Scan for the cell matching the given text and deliver its (x, y) coordinate at center. 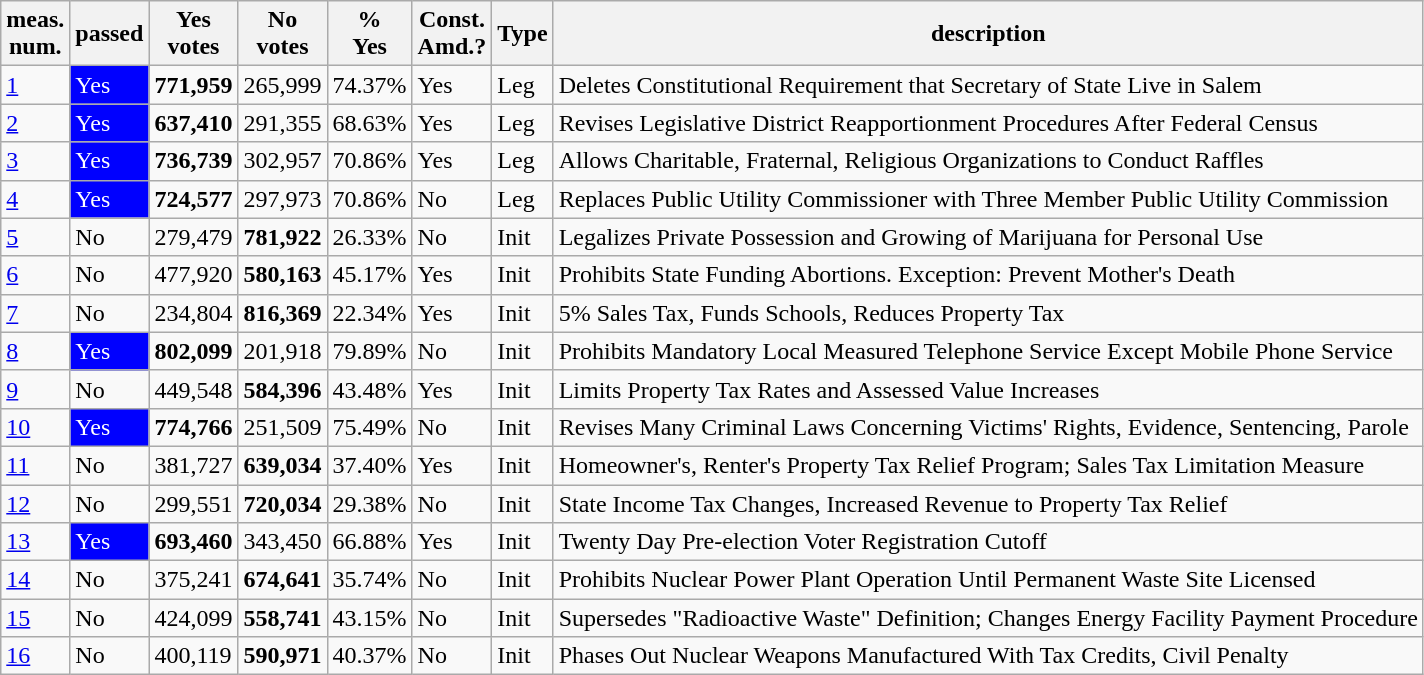
1 (36, 85)
802,099 (194, 351)
Type (522, 34)
Limits Property Tax Rates and Assessed Value Increases (988, 389)
9 (36, 389)
Const.Amd.? (452, 34)
37.40% (370, 465)
Prohibits Nuclear Power Plant Operation Until Permanent Waste Site Licensed (988, 580)
29.38% (370, 503)
297,973 (282, 199)
637,410 (194, 123)
Legalizes Private Possession and Growing of Marijuana for Personal Use (988, 237)
291,355 (282, 123)
8 (36, 351)
477,920 (194, 275)
26.33% (370, 237)
Deletes Constitutional Requirement that Secretary of State Live in Salem (988, 85)
774,766 (194, 427)
Replaces Public Utility Commissioner with Three Member Public Utility Commission (988, 199)
724,577 (194, 199)
Prohibits State Funding Abortions. Exception: Prevent Mother's Death (988, 275)
375,241 (194, 580)
%Yes (370, 34)
State Income Tax Changes, Increased Revenue to Property Tax Relief (988, 503)
381,727 (194, 465)
580,163 (282, 275)
12 (36, 503)
meas.num. (36, 34)
Prohibits Mandatory Local Measured Telephone Service Except Mobile Phone Service (988, 351)
66.88% (370, 542)
14 (36, 580)
16 (36, 656)
590,971 (282, 656)
736,739 (194, 161)
68.63% (370, 123)
Twenty Day Pre-election Voter Registration Cutoff (988, 542)
771,959 (194, 85)
201,918 (282, 351)
234,804 (194, 313)
5 (36, 237)
4 (36, 199)
75.49% (370, 427)
584,396 (282, 389)
10 (36, 427)
Phases Out Nuclear Weapons Manufactured With Tax Credits, Civil Penalty (988, 656)
45.17% (370, 275)
Revises Legislative District Reapportionment Procedures After Federal Census (988, 123)
Novotes (282, 34)
302,957 (282, 161)
Revises Many Criminal Laws Concerning Victims' Rights, Evidence, Sentencing, Parole (988, 427)
781,922 (282, 237)
400,119 (194, 656)
43.15% (370, 618)
693,460 (194, 542)
35.74% (370, 580)
Yesvotes (194, 34)
816,369 (282, 313)
Allows Charitable, Fraternal, Religious Organizations to Conduct Raffles (988, 161)
639,034 (282, 465)
674,641 (282, 580)
265,999 (282, 85)
11 (36, 465)
40.37% (370, 656)
Homeowner's, Renter's Property Tax Relief Program; Sales Tax Limitation Measure (988, 465)
7 (36, 313)
424,099 (194, 618)
22.34% (370, 313)
74.37% (370, 85)
passed (110, 34)
299,551 (194, 503)
251,509 (282, 427)
15 (36, 618)
Supersedes "Radioactive Waste" Definition; Changes Energy Facility Payment Procedure (988, 618)
720,034 (282, 503)
343,450 (282, 542)
5% Sales Tax, Funds Schools, Reduces Property Tax (988, 313)
79.89% (370, 351)
558,741 (282, 618)
6 (36, 275)
2 (36, 123)
3 (36, 161)
description (988, 34)
449,548 (194, 389)
279,479 (194, 237)
13 (36, 542)
43.48% (370, 389)
